Provide the (x, y) coordinate of the cell's center where the given text is located.  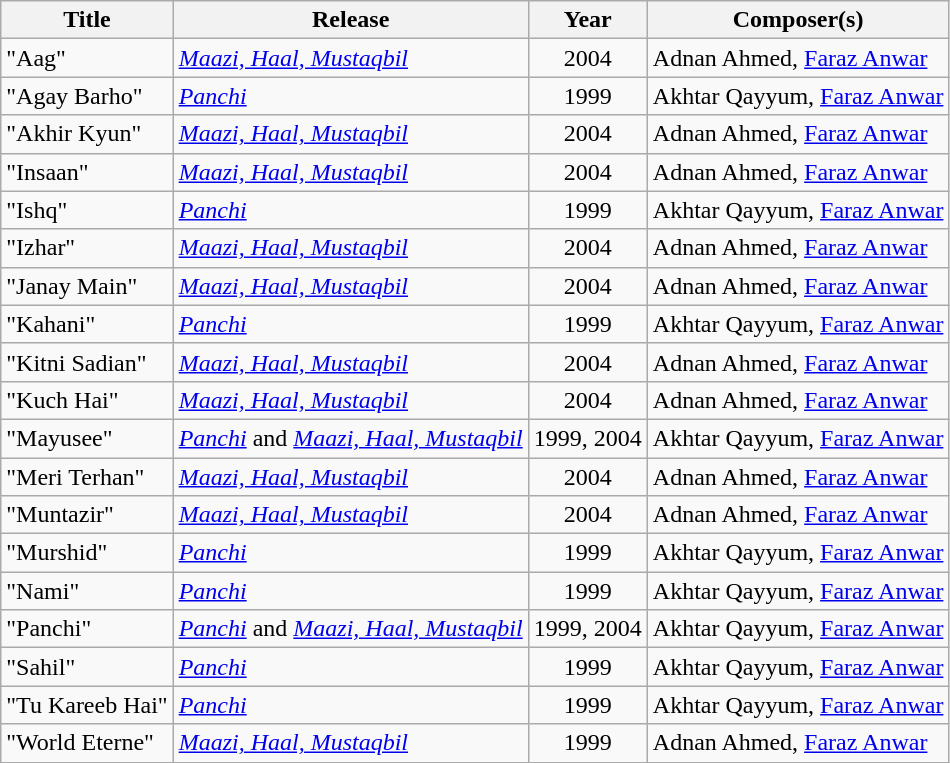
"Kahani" (87, 324)
"Insaan" (87, 172)
"Nami" (87, 591)
Composer(s) (798, 20)
"Muntazir" (87, 515)
"Panchi" (87, 629)
"World Eterne" (87, 743)
"Sahil" (87, 667)
"Izhar" (87, 248)
"Meri Terhan" (87, 477)
"Janay Main" (87, 286)
"Tu Kareeb Hai" (87, 705)
"Akhir Kyun" (87, 134)
"Aag" (87, 58)
"Ishq" (87, 210)
"Kitni Sadian" (87, 362)
"Kuch Hai" (87, 400)
"Murshid" (87, 553)
Release (350, 20)
Year (588, 20)
"Agay Barho" (87, 96)
"Mayusee" (87, 438)
Title (87, 20)
